Output the [x, y] coordinate of the center of the cell containing the given text.  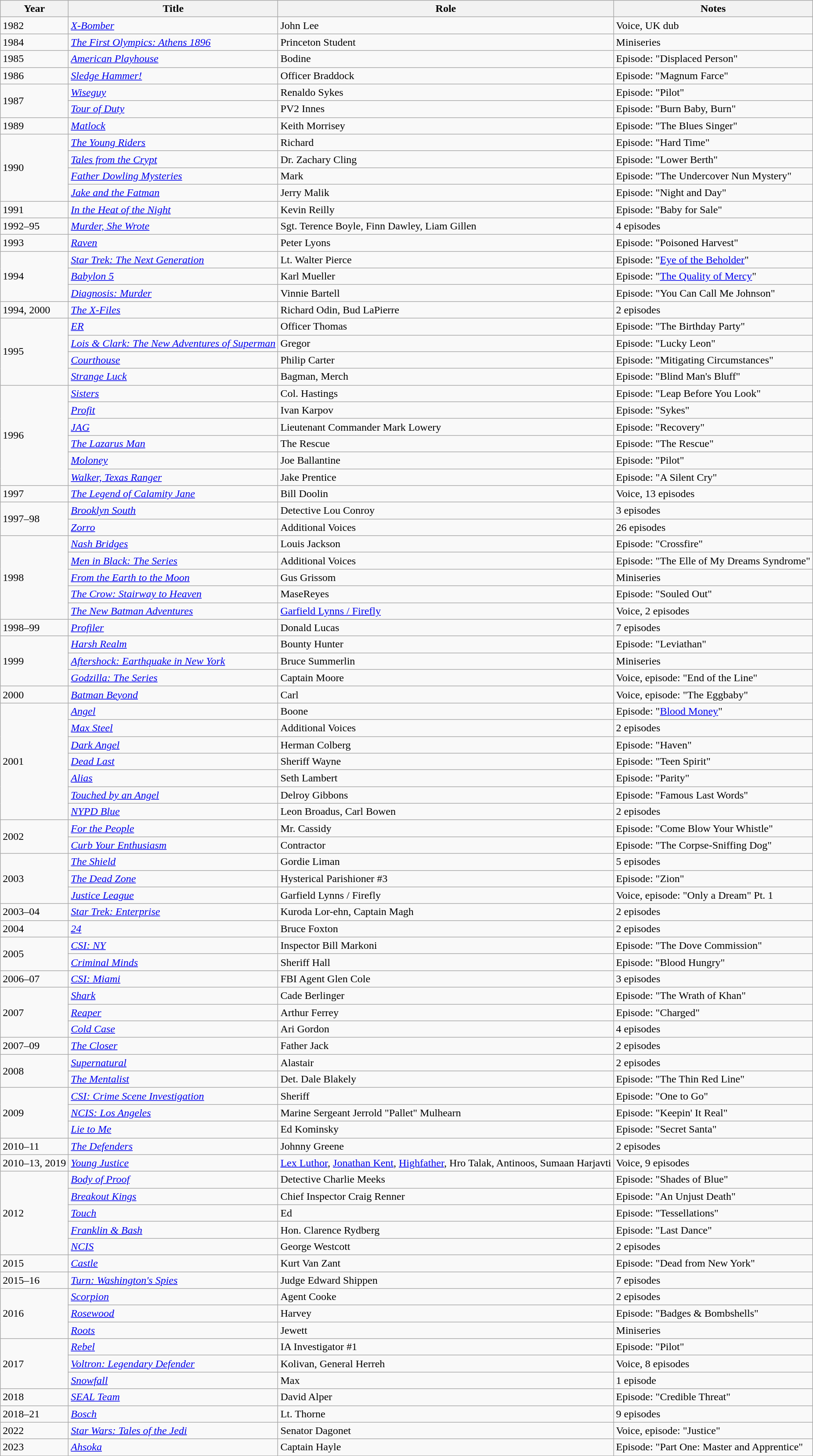
Episode: "The Birthday Party" [713, 327]
NCIS: Los Angeles [173, 1113]
Castle [173, 1263]
Officer Thomas [446, 327]
Richard [446, 142]
Episode: "The Rescue" [713, 443]
Episode: "Blind Man's Bluff" [713, 377]
Episode: "Come Blow Your Whistle" [713, 828]
2007 [34, 1012]
Episode: "Displaced Person" [713, 59]
Detective Lou Conroy [446, 511]
Zorro [173, 527]
Episode: "Recovery" [713, 427]
Ed Kominsky [446, 1129]
Voice, episode: "End of the Line" [713, 678]
Leon Broadus, Carl Bowen [446, 812]
Officer Braddock [446, 76]
Bruce Summerlin [446, 661]
Episode: "A Silent Cry" [713, 477]
Jewett [446, 1330]
Dark Angel [173, 745]
2023 [34, 1447]
Reaper [173, 1012]
Walker, Texas Ranger [173, 477]
2022 [34, 1431]
NYPD Blue [173, 812]
Title [173, 9]
1996 [34, 435]
1989 [34, 126]
1 episode [713, 1380]
2015–16 [34, 1280]
Episode: "Leap Before You Look" [713, 393]
Star Trek: Enterprise [173, 912]
X-Bomber [173, 25]
Max [446, 1380]
2015 [34, 1263]
The Defenders [173, 1146]
In the Heat of the Night [173, 210]
Young Justice [173, 1163]
Episode: "Magnum Farce" [713, 76]
Voice, 8 episodes [713, 1364]
Roots [173, 1330]
Episode: "Poisoned Harvest" [713, 243]
Marine Sergeant Jerrold "Pallet" Mulhearn [446, 1113]
Diagnosis: Murder [173, 293]
Episode: "Sykes" [713, 410]
Gus Grissom [446, 577]
2003–04 [34, 912]
Captain Moore [446, 678]
Episode: "Secret Santa" [713, 1129]
Episode: "Teen Spirit" [713, 762]
From the Earth to the Moon [173, 577]
JAG [173, 427]
The Crow: Stairway to Heaven [173, 594]
PV2 Innes [446, 109]
Episode: "You Can Call Me Johnson" [713, 293]
2000 [34, 694]
Princeton Student [446, 42]
Episode: "Badges & Bombshells" [713, 1314]
Scorpion [173, 1297]
2007–09 [34, 1046]
1994, 2000 [34, 310]
Mr. Cassidy [446, 828]
Voltron: Legendary Defender [173, 1364]
The Rescue [446, 443]
2006–07 [34, 979]
Arthur Ferrey [446, 1012]
The First Olympics: Athens 1896 [173, 42]
1994 [34, 276]
Raven [173, 243]
Tour of Duty [173, 109]
Detective Charlie Meeks [446, 1180]
Sledge Hammer! [173, 76]
Joe Ballantine [446, 460]
Episode: "Burn Baby, Burn" [713, 109]
Episode: "One to Go" [713, 1096]
Episode: "Parity" [713, 778]
Philip Carter [446, 360]
The Closer [173, 1046]
Episode: "An Unjust Death" [713, 1196]
Episode: "Part One: Master and Apprentice" [713, 1447]
The X-Files [173, 310]
Episode: "The Corpse-Sniffing Dog" [713, 845]
Bagman, Merch [446, 377]
Matlock [173, 126]
Max Steel [173, 728]
MaseReyes [446, 594]
Babylon 5 [173, 276]
Episode: "The Blues Singer" [713, 126]
Father Jack [446, 1046]
Col. Hastings [446, 393]
Curb Your Enthusiasm [173, 845]
Episode: "Blood Money" [713, 711]
Episode: "Night and Day" [713, 192]
Ivan Karpov [446, 410]
Mark [446, 176]
Franklin & Bash [173, 1230]
Criminal Minds [173, 962]
Harsh Realm [173, 644]
Sheriff Wayne [446, 762]
1993 [34, 243]
1997–98 [34, 519]
1998 [34, 577]
Batman Beyond [173, 694]
Kurt Van Zant [446, 1263]
Renaldo Sykes [446, 92]
Episode: "The Wrath of Khan" [713, 995]
Episode: "Zion" [713, 879]
ER [173, 327]
The Dead Zone [173, 879]
Episode: "Blood Hungry" [713, 962]
Donald Lucas [446, 628]
Angel [173, 711]
Det. Dale Blakely [446, 1079]
Peter Lyons [446, 243]
Body of Proof [173, 1180]
Sgt. Terence Boyle, Finn Dawley, Liam Gillen [446, 226]
Profit [173, 410]
Gregor [446, 343]
Aftershock: Earthquake in New York [173, 661]
CSI: NY [173, 945]
Jerry Malik [446, 192]
Bodine [446, 59]
1987 [34, 101]
Wiseguy [173, 92]
Moloney [173, 460]
Kuroda Lor-ehn, Captain Magh [446, 912]
Ahsoka [173, 1447]
Inspector Bill Markoni [446, 945]
1992–95 [34, 226]
Alastair [446, 1063]
1997 [34, 494]
1991 [34, 210]
Dead Last [173, 762]
Voice, 2 episodes [713, 611]
Father Dowling Mysteries [173, 176]
Bill Doolin [446, 494]
Star Wars: Tales of the Jedi [173, 1431]
Louis Jackson [446, 544]
2010–11 [34, 1146]
1982 [34, 25]
Captain Hayle [446, 1447]
Vinnie Bartell [446, 293]
Brooklyn South [173, 511]
Karl Mueller [446, 276]
The Shield [173, 862]
Episode: "Hard Time" [713, 142]
Judge Edward Shippen [446, 1280]
Hon. Clarence Rydberg [446, 1230]
Lois & Clark: The New Adventures of Superman [173, 343]
Profiler [173, 628]
Strange Luck [173, 377]
Episode: "Credible Threat" [713, 1397]
Cade Berlinger [446, 995]
9 episodes [713, 1414]
Episode: "Shades of Blue" [713, 1180]
1985 [34, 59]
American Playhouse [173, 59]
Johnny Greene [446, 1146]
Lt. Walter Pierce [446, 260]
5 episodes [713, 862]
26 episodes [713, 527]
For the People [173, 828]
Rosewood [173, 1314]
2018 [34, 1397]
Agent Cooke [446, 1297]
Courthouse [173, 360]
The New Batman Adventures [173, 611]
Turn: Washington's Spies [173, 1280]
Voice, UK dub [713, 25]
Carl [446, 694]
2010–13, 2019 [34, 1163]
Episode: "Haven" [713, 745]
Godzilla: The Series [173, 678]
Nash Bridges [173, 544]
Episode: "Souled Out" [713, 594]
Richard Odin, Bud LaPierre [446, 310]
Ed [446, 1213]
Justice League [173, 895]
Dr. Zachary Cling [446, 159]
NCIS [173, 1246]
Jake and the Fatman [173, 192]
2005 [34, 954]
2009 [34, 1113]
Touch [173, 1213]
Lex Luthor, Jonathan Kent, Highfather, Hro Talak, Antinoos, Sumaan Harjavti [446, 1163]
CSI: Crime Scene Investigation [173, 1096]
Alias [173, 778]
Boone [446, 711]
The Young Riders [173, 142]
Episode: "Leviathan" [713, 644]
Episode: "Last Dance" [713, 1230]
Role [446, 9]
Episode: "The Undercover Nun Mystery" [713, 176]
Touched by an Angel [173, 795]
SEAL Team [173, 1397]
Bruce Foxton [446, 929]
David Alper [446, 1397]
Cold Case [173, 1029]
Voice, episode: "The Eggbaby" [713, 694]
Episode: "Charged" [713, 1012]
George Westcott [446, 1246]
Shark [173, 995]
Contractor [446, 845]
Supernatural [173, 1063]
1999 [34, 661]
Chief Inspector Craig Renner [446, 1196]
Episode: "Lucky Leon" [713, 343]
Voice, 13 episodes [713, 494]
Snowfall [173, 1380]
Delroy Gibbons [446, 795]
Herman Colberg [446, 745]
2004 [34, 929]
Voice, episode: "Only a Dream" Pt. 1 [713, 895]
Bosch [173, 1414]
Episode: "Baby for Sale" [713, 210]
Episode: "The Elle of My Dreams Syndrome" [713, 561]
Episode: "Famous Last Words" [713, 795]
Senator Dagonet [446, 1431]
Episode: "Dead from New York" [713, 1263]
Episode: "Keepin' It Real" [713, 1113]
Gordie Liman [446, 862]
Voice, episode: "Justice" [713, 1431]
2018–21 [34, 1414]
2017 [34, 1364]
Keith Morrisey [446, 126]
John Lee [446, 25]
2012 [34, 1213]
The Mentalist [173, 1079]
Jake Prentice [446, 477]
Notes [713, 9]
Episode: "The Quality of Mercy" [713, 276]
Episode: "Tessellations" [713, 1213]
Sheriff [446, 1096]
2016 [34, 1314]
2002 [34, 837]
Men in Black: The Series [173, 561]
The Lazarus Man [173, 443]
Voice, 9 episodes [713, 1163]
Episode: "Lower Berth" [713, 159]
Lt. Thorne [446, 1414]
Kevin Reilly [446, 210]
Rebel [173, 1347]
1984 [34, 42]
Episode: "The Dove Commission" [713, 945]
2001 [34, 761]
Episode: "Crossfire" [713, 544]
FBI Agent Glen Cole [446, 979]
Star Trek: The Next Generation [173, 260]
IA Investigator #1 [446, 1347]
2008 [34, 1071]
1986 [34, 76]
Episode: "The Thin Red Line" [713, 1079]
Year [34, 9]
1990 [34, 167]
Ari Gordon [446, 1029]
Sisters [173, 393]
1998–99 [34, 628]
Bounty Hunter [446, 644]
Breakout Kings [173, 1196]
CSI: Miami [173, 979]
Lie to Me [173, 1129]
Hysterical Parishioner #3 [446, 879]
Lieutenant Commander Mark Lowery [446, 427]
Kolivan, General Herreh [446, 1364]
Sheriff Hall [446, 962]
24 [173, 929]
Seth Lambert [446, 778]
Episode: "Mitigating Circumstances" [713, 360]
Murder, She Wrote [173, 226]
Episode: "Eye of the Beholder" [713, 260]
Harvey [446, 1314]
The Legend of Calamity Jane [173, 494]
1995 [34, 352]
Tales from the Crypt [173, 159]
2003 [34, 879]
